Find where the given text appears and provide that cell's center as [x, y] coordinate. 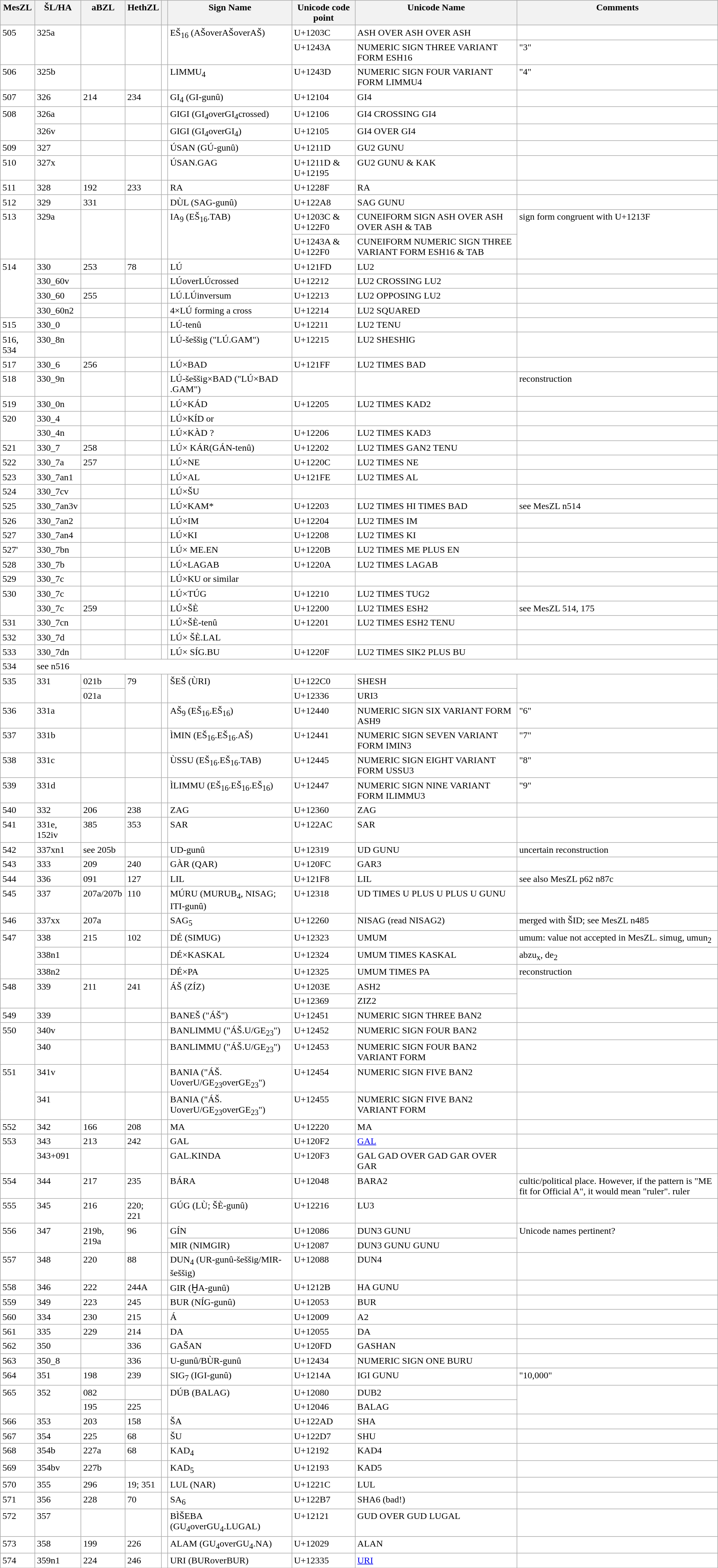
557 [18, 1266]
MesZL [18, 13]
U+120FD [324, 1346]
330_7an2 [58, 520]
NUMERIC SIGN FOUR BAN2 VARIANT FORM [436, 1052]
340 [58, 1052]
338n2 [58, 972]
222 [103, 1287]
NUMERIC SIGN SIX VARIANT FORM ASH9 [436, 715]
021a [103, 696]
GIGI (GI4overGI4) [230, 132]
U+12105 [324, 132]
327 [58, 148]
510 [18, 168]
BUR [436, 1302]
U+12046 [324, 1407]
558 [18, 1287]
555 [18, 1211]
NUMERIC SIGN ONE BURU [436, 1361]
357 [58, 1522]
211 [103, 993]
U+12318 [324, 900]
337 [58, 900]
U+12106 [324, 115]
256 [103, 364]
341 [58, 1105]
ÚSAN.GAG [230, 168]
ŠA [230, 1422]
350_8 [58, 1361]
U+121FF [324, 364]
528 [18, 565]
LU2 TIMES AL [436, 477]
GAL GAD OVER GAD GAR OVER GAR [436, 1161]
GÚG (LÙ; ŠÈ-gunû) [230, 1211]
DUN3 GUNU GUNU [436, 1245]
U+121FD [324, 266]
331e, 152iv [58, 830]
"9" [618, 790]
U+1211D & U+12195 [324, 168]
259 [103, 608]
U+1228F [324, 187]
330_60n2 [58, 310]
U+122D7 [324, 1436]
258 [103, 448]
543 [18, 864]
519 [18, 404]
U+12192 [324, 1452]
326a [58, 115]
LU2 TIMES SIK2 PLUS BU [436, 652]
552 [18, 1126]
U+12206 [324, 433]
19; 351 [143, 1484]
U+12213 [324, 296]
548 [18, 993]
505 [18, 45]
abzux, de2 [618, 956]
568 [18, 1452]
NUMERIC SIGN FIVE BAN2 VARIANT FORM [436, 1105]
URI [436, 1561]
545 [18, 900]
334 [58, 1317]
NUMERIC SIGN EIGHT VARIANT FORM USSU3 [436, 765]
325a [58, 45]
340v [58, 1031]
219b, 219a [103, 1238]
559 [18, 1302]
LÚ×ŠÈ-tenû [230, 623]
U+12220 [324, 1126]
563 [18, 1361]
"10,000" [618, 1376]
U+12029 [324, 1545]
330_7dn [58, 652]
526 [18, 520]
U+12336 [324, 696]
U+12454 [324, 1079]
330_7b [58, 565]
U+1211D [324, 148]
LU2 TIMES BAD [436, 364]
U+12212 [324, 281]
U+121FE [324, 477]
GUD OVER GUD LUGAL [436, 1522]
195 [103, 1407]
529 [18, 579]
344 [58, 1186]
536 [18, 715]
Unicode Name [436, 13]
U+12211 [324, 325]
U+1220C [324, 462]
554 [18, 1186]
SHA [436, 1422]
326 [58, 98]
CUNEIFORM SIGN ASH OVER ASH OVER ASH & TAB [436, 222]
127 [143, 879]
U+1214A [324, 1376]
GÀR (QAR) [230, 864]
U+12215 [324, 345]
U+122A8 [324, 202]
IGI GUNU [436, 1376]
U+122B7 [324, 1500]
328 [58, 187]
LU2 SHESHIG [436, 345]
SIG7 (IGI-gunû) [230, 1376]
573 [18, 1545]
U+12451 [324, 1015]
535 [18, 688]
233 [143, 187]
U+12193 [324, 1469]
198 [103, 1376]
331c [58, 765]
U+12453 [324, 1052]
U+1220A [324, 565]
UMUM [436, 939]
DÉ×KASKAL [230, 956]
LU2 TIMES KAD3 [436, 433]
216 [103, 1211]
GI4 (GI-gunû) [230, 98]
96 [143, 1238]
U+12202 [324, 448]
NUMERIC SIGN FOUR BAN2 [436, 1031]
234 [143, 98]
UD TIMES U PLUS U PLUS U GUNU [436, 900]
LU2 CROSSING LU2 [436, 281]
341v [58, 1079]
509 [18, 148]
542 [18, 850]
DUN4 [436, 1266]
213 [103, 1141]
Unicode code point [324, 13]
LÚ× ME.EN [230, 550]
NUMERIC SIGN FOUR VARIANT FORM LIMMU4 [436, 77]
LÚ×KU or similar [230, 579]
329a [58, 234]
540 [18, 810]
354bv [58, 1469]
U+12335 [324, 1561]
LU2 TENU [436, 325]
537 [18, 740]
LU2 TIMES HI TIMES BAD [436, 506]
see also MesZL p62 n87c [618, 879]
330_4 [58, 419]
343+091 [58, 1161]
BUR (NÍG-gunû) [230, 1302]
538 [18, 765]
354b [58, 1452]
Á [230, 1317]
NUMERIC SIGN FIVE BAN2 [436, 1079]
331d [58, 790]
GAR3 [436, 864]
NUMERIC SIGN THREE BAN2 [436, 1015]
SHESH [436, 681]
338n1 [58, 956]
LUL [436, 1484]
355 [58, 1484]
U+12434 [324, 1361]
U+12053 [324, 1302]
227a [103, 1452]
508 [18, 123]
235 [143, 1186]
385 [103, 830]
246 [143, 1561]
512 [18, 202]
230 [103, 1317]
SHU [436, 1436]
LU2 SQUARED [436, 310]
U+1220F [324, 652]
547 [18, 954]
549 [18, 1015]
LÚ× ŠÈ.LAL [230, 637]
UD GUNU [436, 850]
241 [143, 993]
330_7cn [58, 623]
AŠ9 (EŠ16.EŠ16) [230, 715]
U+12205 [324, 404]
LÚ×NE [230, 462]
GI4 [436, 98]
U+12260 [324, 922]
BÌŠEBA (GU4overGU4.LUGAL) [230, 1522]
U-gunû/BÙR-gunû [230, 1361]
LÚ×LAGAB [230, 565]
330_7bn [58, 550]
LÚ.LÚinversum [230, 296]
uncertain reconstruction [618, 850]
NUMERIC SIGN THREE VARIANT FORM ESH16 [436, 52]
347 [58, 1238]
U+12048 [324, 1186]
U+12088 [324, 1266]
335 [58, 1332]
U+12441 [324, 740]
DÙL (SAG-gunû) [230, 202]
574 [18, 1561]
U+1203C [324, 33]
LU2 TIMES ME PLUS EN [436, 550]
U+12009 [324, 1317]
see n516 [377, 667]
GAL.KINDA [230, 1161]
330_7an4 [58, 535]
229 [103, 1332]
330_7d [58, 637]
U+12324 [324, 956]
U+12325 [324, 972]
70 [143, 1500]
571 [18, 1500]
350 [58, 1346]
514 [18, 288]
U+12086 [324, 1231]
U+12204 [324, 520]
228 [103, 1500]
338 [58, 939]
220 [103, 1266]
223 [103, 1302]
GI4 CROSSING GI4 [436, 115]
U+12455 [324, 1105]
517 [18, 364]
330_7 [58, 448]
LU2 TIMES LAGAB [436, 565]
550 [18, 1043]
SAG GUNU [436, 202]
"4" [618, 77]
88 [143, 1266]
564 [18, 1376]
LÚ×BAD [230, 364]
umum: value not accepted in MesZL. simug, umun2 [618, 939]
LU2 TIMES KAD2 [436, 404]
78 [143, 266]
330_6 [58, 364]
534 [18, 667]
257 [103, 462]
330_7cv [58, 491]
DÚB (BALAG) [230, 1400]
DUB2 [436, 1392]
199 [103, 1545]
SAG5 [230, 922]
567 [18, 1436]
cultic/political place. However, if the pattern is "ME fit for Official A", it would mean "ruler". ruler [618, 1186]
531 [18, 623]
208 [143, 1126]
091 [103, 879]
Comments [618, 13]
LÚ×KÍD or [230, 419]
DUN4 (UR-gunû-šeššig/MIR-šeššig) [230, 1266]
ASH OVER ASH OVER ASH [436, 33]
LÚ×KÀD ? [230, 433]
530 [18, 601]
ÚSAN (GÚ-gunû) [230, 148]
507 [18, 98]
U+122AD [324, 1422]
LU2 TIMES ESH2 [436, 608]
330_9n [58, 384]
LÚ×ŠU [230, 491]
LU2 TIMES GAN2 TENU [436, 448]
ŠU [230, 1436]
U+122C0 [324, 681]
"6" [618, 715]
330_0n [58, 404]
522 [18, 462]
see MesZL n514 [618, 506]
330 [58, 266]
U+12452 [324, 1031]
110 [143, 900]
SA6 [230, 1500]
330_8n [58, 345]
U+12447 [324, 790]
Unicode names pertinent? [618, 1238]
U+1243D [324, 77]
U+12360 [324, 810]
541 [18, 830]
ZIZ2 [436, 1001]
337xx [58, 922]
"3" [618, 52]
U+12201 [324, 623]
206 [103, 810]
325b [58, 77]
"8" [618, 765]
LUL (NAR) [230, 1484]
572 [18, 1522]
LU2 TIMES IM [436, 520]
LU2 OPPOSING LU2 [436, 296]
245 [143, 1302]
BÁRA [230, 1186]
LÚ-tenû [230, 325]
GU2 GUNU & KAK [436, 168]
192 [103, 187]
BALAG [436, 1407]
U+1243A & U+122F0 [324, 247]
merged with ŠID; see MesZL n485 [618, 922]
521 [18, 448]
DUN3 GUNU [436, 1231]
U+12121 [324, 1522]
UMUM TIMES PA [436, 972]
356 [58, 1500]
U+1243A [324, 52]
546 [18, 922]
351 [58, 1376]
511 [18, 187]
U+12214 [324, 310]
SHA6 (bad!) [436, 1500]
296 [103, 1484]
527' [18, 550]
343 [58, 1141]
LÚ× SÍG.BU [230, 652]
ÌLIMMU (EŠ16.EŠ16.EŠ16) [230, 790]
544 [18, 879]
U+12087 [324, 1245]
331a [58, 715]
LU2 TIMES ESH2 TENU [436, 623]
082 [103, 1392]
U+12055 [324, 1332]
LU2 TIMES NE [436, 462]
LÚ× KÁR(GÁN-tenû) [230, 448]
203 [103, 1422]
sign form congruent with U+1213F [618, 234]
U+12208 [324, 535]
U+1212B [324, 1287]
BARA2 [436, 1186]
ÙSSU (EŠ16.EŠ16.TAB) [230, 765]
DÉ (SIMUG) [230, 939]
LÚ×ŠÈ [230, 608]
U+12445 [324, 765]
LÚoverLÚcrossed [230, 281]
IA9 (EŠ16.TAB) [230, 234]
506 [18, 77]
240 [143, 864]
CUNEIFORM NUMERIC SIGN THREE VARIANT FORM ESH16 & TAB [436, 247]
513 [18, 234]
LÚ×KAM* [230, 506]
330_60v [58, 281]
ŠL/HA [58, 13]
LÚ×IM [230, 520]
330_60 [58, 296]
227b [103, 1469]
ALAM (GU4overGU4.NA) [230, 1545]
LÚ-šeššig×BAD ("LÚ×BAD .GAM") [230, 384]
LIMMU4 [230, 77]
525 [18, 506]
021b [103, 681]
4×LÚ forming a cross [230, 310]
348 [58, 1266]
358 [58, 1545]
ALAN [436, 1545]
U+120FC [324, 864]
BANEŠ ("ÁŠ") [230, 1015]
EŠ16 (AŠoverAŠoverAŠ) [230, 45]
329 [58, 202]
LU2 TIMES KI [436, 535]
U+1203C & U+122F0 [324, 222]
A2 [436, 1317]
224 [103, 1561]
524 [18, 491]
U+12200 [324, 608]
LU3 [436, 1211]
516, 534 [18, 345]
337xn1 [58, 850]
see MesZL 514, 175 [618, 608]
342 [58, 1126]
520 [18, 426]
MIR (NIMGIR) [230, 1245]
GASHAN [436, 1346]
LÚ×KI [230, 535]
NUMERIC SIGN NINE VARIANT FORM ILIMMU3 [436, 790]
GI4 OVER GI4 [436, 132]
532 [18, 637]
URI3 [436, 696]
U+12216 [324, 1211]
LÚ×KÁD [230, 404]
LÚ-šeššig ("LÚ.GAM") [230, 345]
551 [18, 1092]
U+120F3 [324, 1161]
327x [58, 168]
518 [18, 384]
226 [143, 1545]
330_0 [58, 325]
ÌMIN (EŠ16.EŠ16.AŠ) [230, 740]
URI (BURoverBUR) [230, 1561]
NISAG (read NISAG2) [436, 922]
217 [103, 1186]
MÚRU (MURUB4, NISAG; ITI-gunû) [230, 900]
LU2 [436, 266]
U+1220B [324, 550]
GAŠAN [230, 1346]
565 [18, 1400]
326v [58, 132]
158 [143, 1422]
244A [143, 1287]
560 [18, 1317]
aBZL [103, 13]
523 [18, 477]
330_7an3v [58, 506]
U+12203 [324, 506]
332 [58, 810]
Sign Name [230, 13]
238 [143, 810]
ÁŠ (ZÍZ) [230, 993]
562 [18, 1346]
GIGI (GI4overGI4crossed) [230, 115]
U+12210 [324, 594]
GU2 GUNU [436, 148]
HethZL [143, 13]
79 [143, 688]
DÉ×PA [230, 972]
242 [143, 1141]
330_4n [58, 433]
345 [58, 1211]
U+120F2 [324, 1141]
LÚ×AL [230, 477]
166 [103, 1126]
352 [58, 1400]
U+12319 [324, 850]
ŠEŠ (ÙRI) [230, 688]
539 [18, 790]
566 [18, 1422]
U+12104 [324, 98]
330_7a [58, 462]
LU2 TIMES TUG2 [436, 594]
253 [103, 266]
U+12440 [324, 715]
533 [18, 652]
255 [103, 296]
ASH2 [436, 986]
NUMERIC SIGN SEVEN VARIANT FORM IMIN3 [436, 740]
330_7an1 [58, 477]
U+1203E [324, 986]
570 [18, 1484]
359n1 [58, 1561]
GIR (ḪA-gunû) [230, 1287]
354 [58, 1436]
209 [103, 864]
UMUM TIMES KASKAL [436, 956]
561 [18, 1332]
346 [58, 1287]
U+12369 [324, 1001]
207a [103, 922]
102 [143, 939]
GÍN [230, 1231]
see 205b [103, 850]
515 [18, 325]
U+12323 [324, 939]
"7" [618, 740]
LÚ [230, 266]
U+12080 [324, 1392]
U+1221C [324, 1484]
569 [18, 1469]
333 [58, 864]
556 [18, 1238]
527 [18, 535]
207a/207b [103, 900]
220; 221 [143, 1211]
LÚ×TÚG [230, 594]
239 [143, 1376]
UD-gunû [230, 850]
331b [58, 740]
U+122AC [324, 830]
HA GUNU [436, 1287]
349 [58, 1302]
553 [18, 1154]
U+121F8 [324, 879]
